Scan for the cell matching the given text and deliver its [X, Y] coordinate at center. 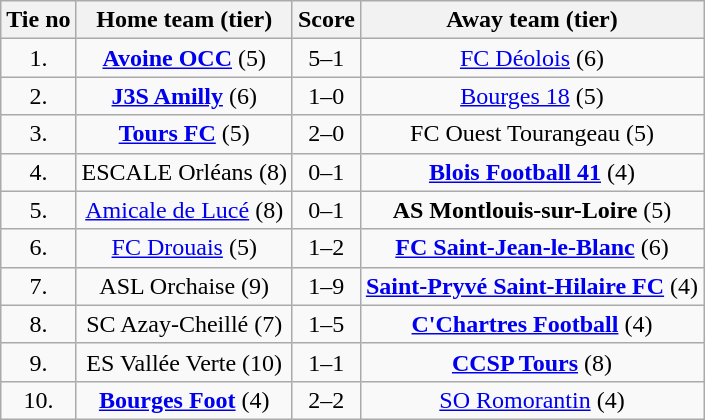
10. [38, 400]
1–1 [326, 362]
ES Vallée Verte (10) [184, 362]
CCSP Tours (8) [532, 362]
Tie no [38, 20]
Tours FC (5) [184, 134]
1–0 [326, 96]
FC Saint-Jean-le-Blanc (6) [532, 248]
Amicale de Lucé (8) [184, 210]
3. [38, 134]
Away team (tier) [532, 20]
2–2 [326, 400]
4. [38, 172]
Blois Football 41 (4) [532, 172]
ASL Orchaise (9) [184, 286]
FC Drouais (5) [184, 248]
6. [38, 248]
5. [38, 210]
2–0 [326, 134]
FC Ouest Tourangeau (5) [532, 134]
FC Déolois (6) [532, 58]
ESCALE Orléans (8) [184, 172]
1–9 [326, 286]
SO Romorantin (4) [532, 400]
7. [38, 286]
Home team (tier) [184, 20]
Bourges 18 (5) [532, 96]
C'Chartres Football (4) [532, 324]
SC Azay-Cheillé (7) [184, 324]
5–1 [326, 58]
Saint-Pryvé Saint-Hilaire FC (4) [532, 286]
J3S Amilly (6) [184, 96]
Bourges Foot (4) [184, 400]
Score [326, 20]
8. [38, 324]
9. [38, 362]
1–2 [326, 248]
1. [38, 58]
1–5 [326, 324]
Avoine OCC (5) [184, 58]
AS Montlouis-sur-Loire (5) [532, 210]
2. [38, 96]
